Identify which cell holds the provided text, then report its (x, y) central coordinate. 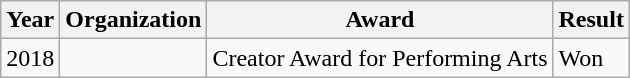
2018 (30, 58)
Creator Award for Performing Arts (380, 58)
Year (30, 20)
Organization (134, 20)
Award (380, 20)
Result (591, 20)
Won (591, 58)
